Search for the cell housing the specified text and yield its [x, y] center coordinate. 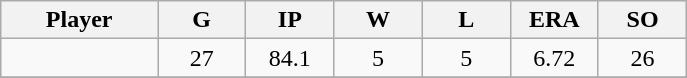
W [378, 20]
6.72 [554, 58]
27 [202, 58]
L [466, 20]
Player [80, 20]
ERA [554, 20]
84.1 [290, 58]
26 [642, 58]
SO [642, 20]
IP [290, 20]
G [202, 20]
